Search for the cell housing the specified text and yield its [x, y] center coordinate. 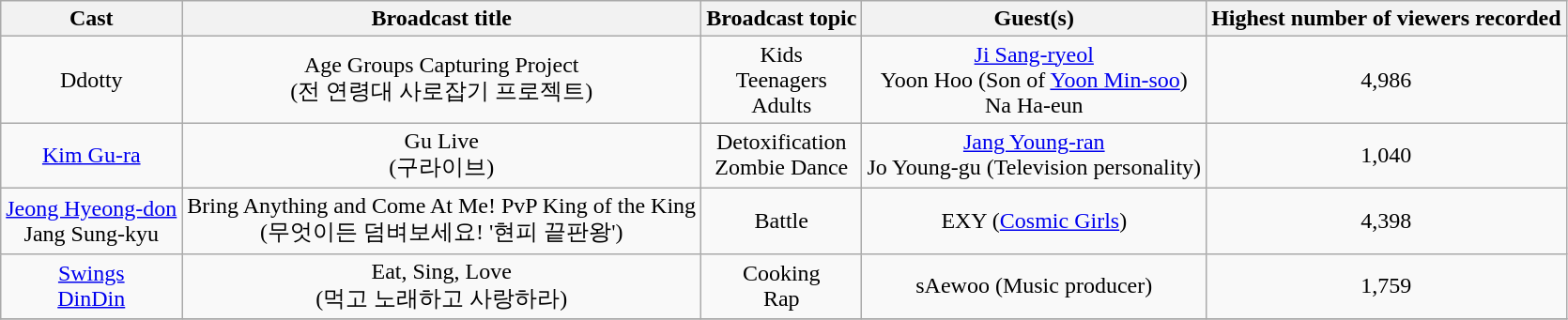
1,759 [1386, 286]
4,986 [1386, 80]
DetoxificationZombie Dance [781, 156]
Age Groups Capturing Project(전 연령대 사로잡기 프로젝트) [441, 80]
Gu Live(구라이브) [441, 156]
Battle [781, 221]
Ji Sang-ryeolYoon Hoo (Son of Yoon Min-soo)Na Ha-eun [1035, 80]
Kim Gu-ra [92, 156]
CookingRap [781, 286]
Bring Anything and Come At Me! PvP King of the King(무엇이든 덤벼보세요! '현피 끝판왕') [441, 221]
Ddotty [92, 80]
sAewoo (Music producer) [1035, 286]
Eat, Sing, Love(먹고 노래하고 사랑하라) [441, 286]
Highest number of viewers recorded [1386, 19]
EXY (Cosmic Girls) [1035, 221]
1,040 [1386, 156]
Broadcast title [441, 19]
Guest(s) [1035, 19]
SwingsDinDin [92, 286]
Cast [92, 19]
Broadcast topic [781, 19]
Jang Young-ranJo Young-gu (Television personality) [1035, 156]
4,398 [1386, 221]
Jeong Hyeong-donJang Sung-kyu [92, 221]
KidsTeenagersAdults [781, 80]
